Extract the (x, y) coordinate from the center of the cell holding the provided text.  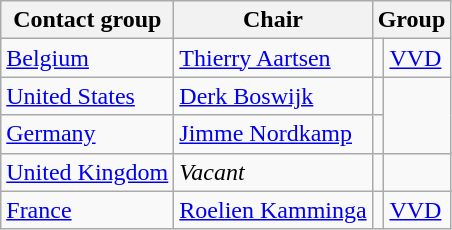
Contact group (88, 20)
Jimme Nordkamp (273, 134)
Chair (273, 20)
Vacant (273, 172)
Belgium (88, 58)
Group (412, 20)
United States (88, 96)
Derk Boswijk (273, 96)
Thierry Aartsen (273, 58)
Germany (88, 134)
United Kingdom (88, 172)
Roelien Kamminga (273, 210)
France (88, 210)
